Detect which cell encompasses the target text, then output its (X, Y) center coordinate. 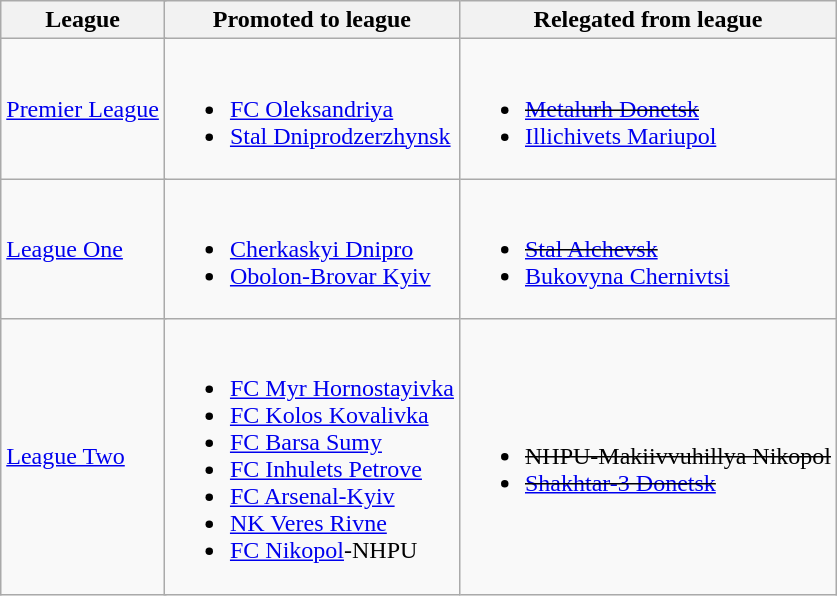
FC Myr HornostayivkaFC Kolos KovalivkaFC Barsa SumyFC Inhulets PetroveFC Arsenal-KyivNK Veres RivneFC Nikopol-NHPU (312, 456)
League Two (83, 456)
NHPU-Makiivvuhillya NikopolShakhtar-3 Donetsk (648, 456)
Stal AlchevskBukovyna Chernivtsi (648, 249)
Cherkaskyi DniproObolon-Brovar Kyiv (312, 249)
Relegated from league (648, 20)
Metalurh DonetskIllichivets Mariupol (648, 109)
League (83, 20)
Premier League (83, 109)
League One (83, 249)
Promoted to league (312, 20)
FC OleksandriyaStal Dniprodzerzhynsk (312, 109)
